Return the [x, y] coordinate for the center point of the cell that contains the specified text.  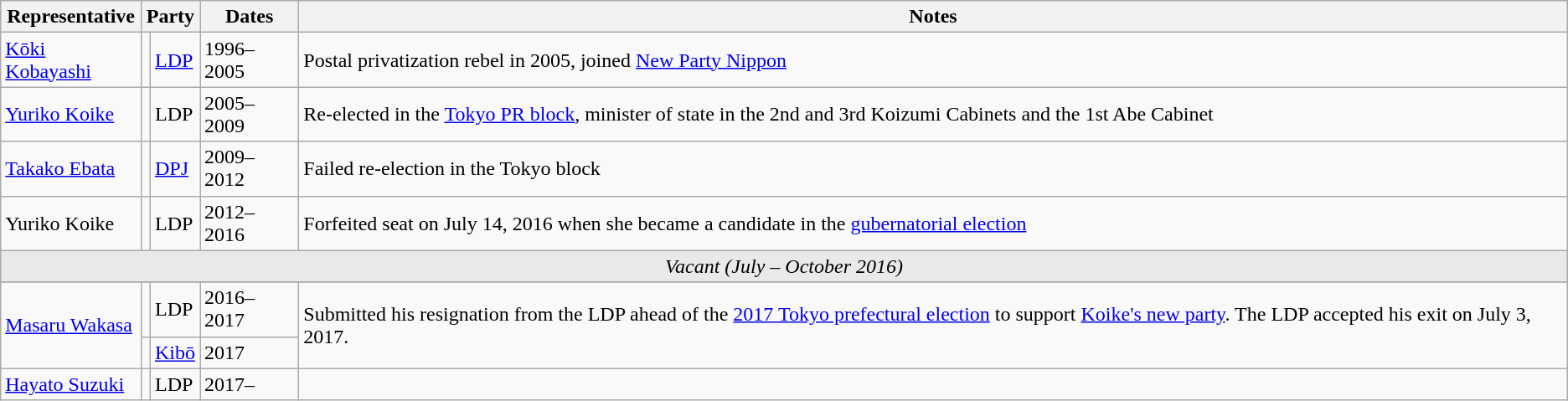
Hayato Suzuki [71, 384]
2005–2009 [250, 114]
Masaru Wakasa [71, 325]
Vacant (July – October 2016) [784, 266]
Party [170, 17]
Forfeited seat on July 14, 2016 when she became a candidate in the gubernatorial election [933, 223]
Postal privatization rebel in 2005, joined New Party Nippon [933, 60]
Takako Ebata [71, 169]
Kibō [174, 352]
Representative [71, 17]
2012–2016 [250, 223]
Failed re-election in the Tokyo block [933, 169]
Dates [250, 17]
2009–2012 [250, 169]
Kōki Kobayashi [71, 60]
2017– [250, 384]
Notes [933, 17]
Re-elected in the Tokyo PR block, minister of state in the 2nd and 3rd Koizumi Cabinets and the 1st Abe Cabinet [933, 114]
2017 [250, 352]
DPJ [174, 169]
2016–2017 [250, 310]
1996–2005 [250, 60]
